Find where the given text appears and provide that cell's center as [x, y] coordinate. 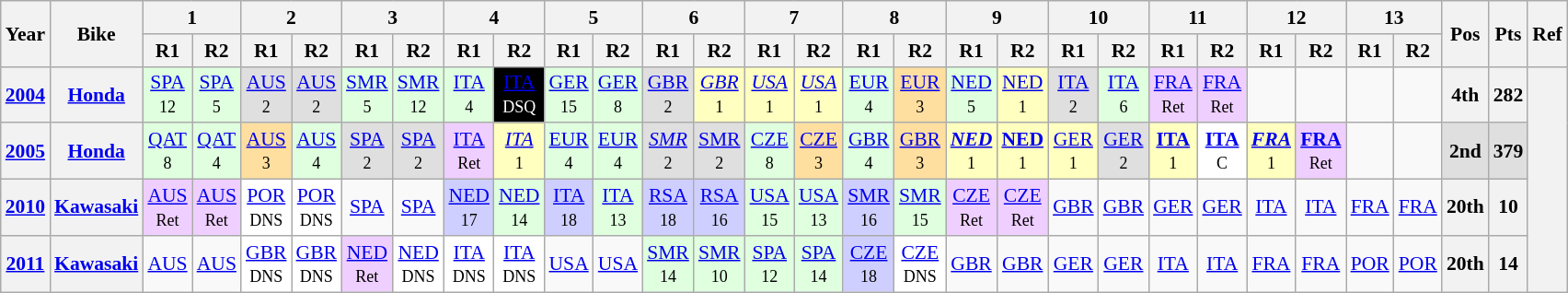
2011 [26, 264]
5 [593, 18]
8 [894, 18]
2nd [1465, 151]
CZEDNS [920, 264]
AUS3 [267, 151]
SMR10 [720, 264]
ITA6 [1124, 94]
GER1 [1073, 151]
SPA14 [819, 264]
13 [1394, 18]
FRA1 [1272, 151]
11 [1198, 18]
282 [1509, 94]
4th [1465, 94]
USA15 [769, 208]
2005 [26, 151]
GBR3 [920, 151]
4 [493, 18]
GBR2 [668, 94]
ITADSQ [519, 94]
ITA18 [569, 208]
NEDDNS [419, 264]
7 [795, 18]
ITA2 [1073, 94]
GER2 [1124, 151]
14 [1509, 264]
ITA 13 [618, 208]
CZE8 [769, 151]
GBR1 [720, 94]
NED5 [972, 94]
SMR14 [668, 264]
2004 [26, 94]
NEDRet [367, 264]
SMR5 [367, 94]
NED14 [519, 208]
RSA18 [668, 208]
QAT4 [217, 151]
9 [997, 18]
Bike [96, 33]
Pos [1465, 33]
EUR3 [920, 94]
ITAC [1222, 151]
12 [1297, 18]
3 [392, 18]
CZE3 [819, 151]
GBR4 [869, 151]
SMR12 [419, 94]
6 [694, 18]
QAT8 [167, 151]
AUS4 [317, 151]
SMR16 [869, 208]
379 [1509, 151]
GER8 [618, 94]
Pts [1509, 33]
NED17 [468, 208]
RSA16 [720, 208]
GER15 [569, 94]
SPA5 [217, 94]
CZE18 [869, 264]
USA13 [819, 208]
2 [291, 18]
ITA4 [468, 94]
Year [26, 33]
Ref [1547, 33]
1 [191, 18]
ITARet [468, 151]
2010 [26, 208]
SMR15 [920, 208]
